Locate the cell with the specified text and output its [x, y] center coordinate. 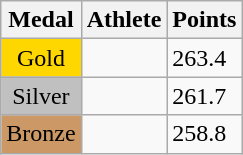
Bronze [41, 134]
Medal [41, 20]
Gold [41, 58]
Athlete [124, 20]
258.8 [204, 134]
Silver [41, 96]
Points [204, 20]
261.7 [204, 96]
263.4 [204, 58]
